Detect which cell encompasses the target text, then output its [X, Y] center coordinate. 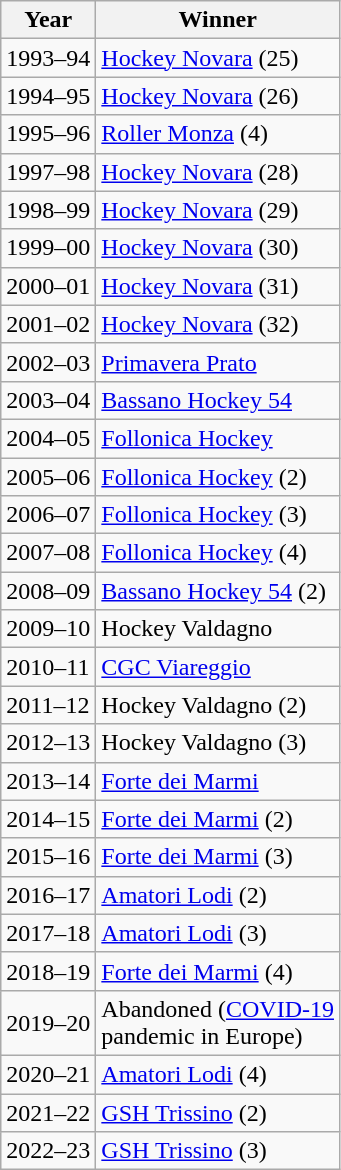
2017–18 [48, 933]
Hockey Novara (25) [218, 58]
Winner [218, 20]
1995–96 [48, 134]
2003–04 [48, 400]
Hockey Valdagno (2) [218, 705]
GSH Trissino (2) [218, 1113]
Follonica Hockey (4) [218, 553]
2010–11 [48, 667]
Hockey Novara (28) [218, 172]
Amatori Lodi (3) [218, 933]
2011–12 [48, 705]
1998–99 [48, 210]
2015–16 [48, 857]
Amatori Lodi (2) [218, 895]
2000–01 [48, 286]
Hockey Novara (26) [218, 96]
2020–21 [48, 1074]
Forte dei Marmi (4) [218, 971]
2007–08 [48, 553]
1999–00 [48, 248]
Hockey Novara (30) [218, 248]
2019–20 [48, 1022]
Forte dei Marmi (3) [218, 857]
2018–19 [48, 971]
Amatori Lodi (4) [218, 1074]
Follonica Hockey (2) [218, 477]
Bassano Hockey 54 [218, 400]
Bassano Hockey 54 (2) [218, 591]
2009–10 [48, 629]
1994–95 [48, 96]
Roller Monza (4) [218, 134]
2012–13 [48, 743]
Follonica Hockey [218, 438]
Hockey Valdagno [218, 629]
2013–14 [48, 781]
Abandoned (COVID-19pandemic in Europe) [218, 1022]
Forte dei Marmi (2) [218, 819]
Hockey Valdagno (3) [218, 743]
2008–09 [48, 591]
CGC Viareggio [218, 667]
2022–23 [48, 1151]
2021–22 [48, 1113]
Hockey Novara (29) [218, 210]
Hockey Novara (32) [218, 324]
2014–15 [48, 819]
1997–98 [48, 172]
Forte dei Marmi [218, 781]
Follonica Hockey (3) [218, 515]
Hockey Novara (31) [218, 286]
2005–06 [48, 477]
Primavera Prato [218, 362]
Year [48, 20]
GSH Trissino (3) [218, 1151]
1993–94 [48, 58]
2006–07 [48, 515]
2002–03 [48, 362]
2004–05 [48, 438]
2001–02 [48, 324]
2016–17 [48, 895]
